From the cell containing the given text, extract its center point as [x, y] coordinate. 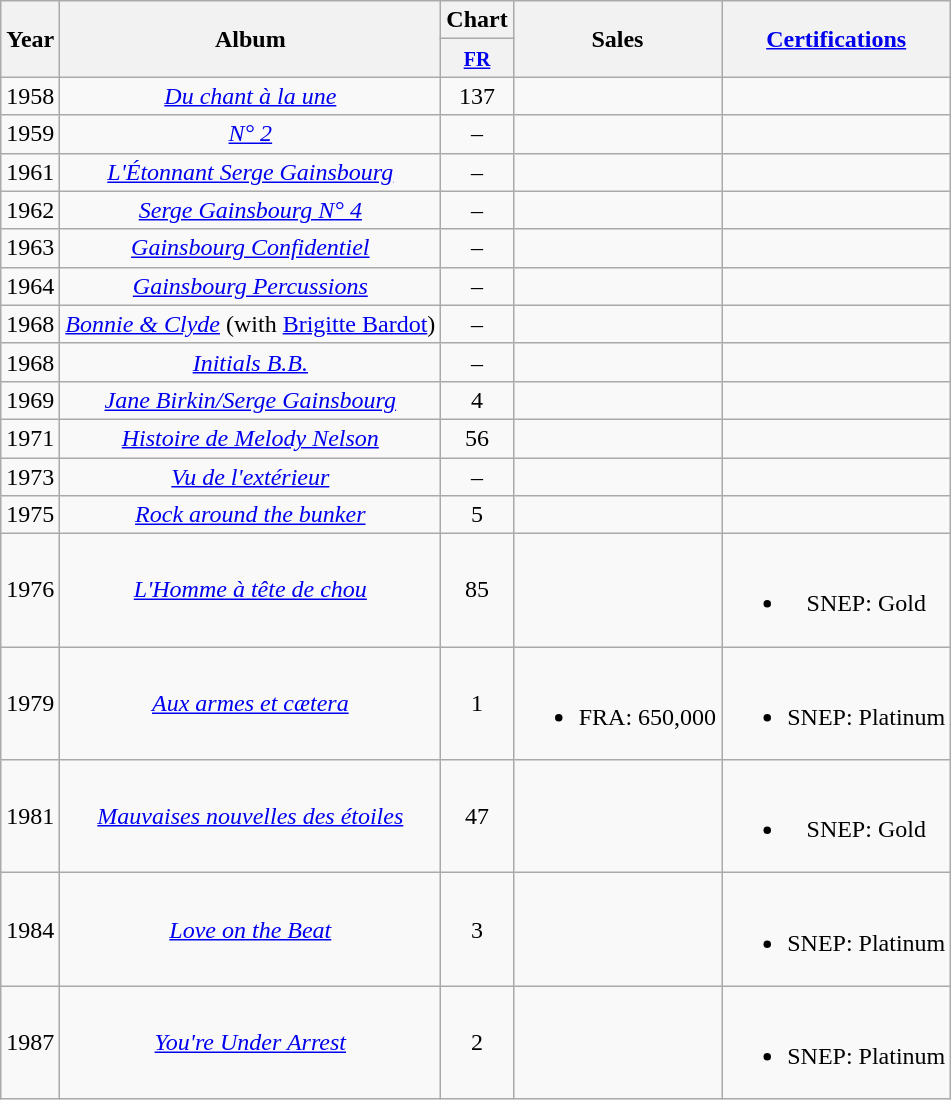
N° 2 [250, 134]
FRA: 650,000 [617, 704]
Album [250, 39]
FR [477, 58]
1 [477, 704]
1959 [30, 134]
Jane Birkin/Serge Gainsbourg [250, 400]
1964 [30, 286]
Chart [477, 20]
47 [477, 816]
1984 [30, 930]
1961 [30, 172]
Histoire de Melody Nelson [250, 438]
Vu de l'extérieur [250, 477]
You're Under Arrest [250, 1042]
Du chant à la une [250, 96]
Mauvaises nouvelles des étoiles [250, 816]
1979 [30, 704]
3 [477, 930]
1975 [30, 515]
5 [477, 515]
Rock around the bunker [250, 515]
1963 [30, 248]
Gainsbourg Confidentiel [250, 248]
4 [477, 400]
Sales [617, 39]
1981 [30, 816]
L'Étonnant Serge Gainsbourg [250, 172]
1976 [30, 590]
Serge Gainsbourg N° 4 [250, 210]
Bonnie & Clyde (with Brigitte Bardot) [250, 324]
137 [477, 96]
Gainsbourg Percussions [250, 286]
1958 [30, 96]
Love on the Beat [250, 930]
Initials B.B. [250, 362]
1987 [30, 1042]
Certifications [836, 39]
1973 [30, 477]
Year [30, 39]
Aux armes et cætera [250, 704]
56 [477, 438]
1971 [30, 438]
85 [477, 590]
L'Homme à tête de chou [250, 590]
1969 [30, 400]
1962 [30, 210]
2 [477, 1042]
